Extract the [x, y] coordinate from the center of the cell holding the provided text.  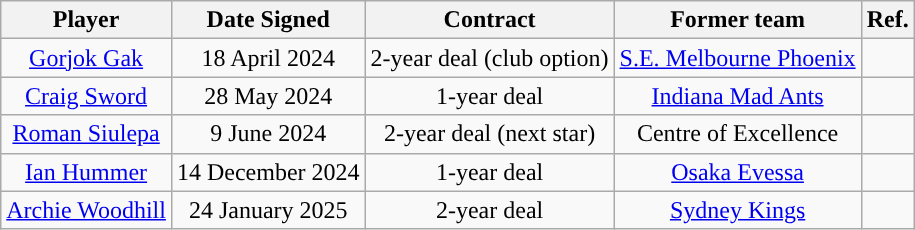
2-year deal [490, 210]
Gorjok Gak [86, 58]
Indiana Mad Ants [738, 96]
Archie Woodhill [86, 210]
Osaka Evessa [738, 172]
Player [86, 20]
24 January 2025 [268, 210]
Contract [490, 20]
Roman Siulepa [86, 134]
Craig Sword [86, 96]
14 December 2024 [268, 172]
Ian Hummer [86, 172]
2-year deal (next star) [490, 134]
Ref. [888, 20]
2-year deal (club option) [490, 58]
Centre of Excellence [738, 134]
Sydney Kings [738, 210]
28 May 2024 [268, 96]
Date Signed [268, 20]
9 June 2024 [268, 134]
Former team [738, 20]
18 April 2024 [268, 58]
S.E. Melbourne Phoenix [738, 58]
